Identify which cell holds the provided text, then report its [x, y] central coordinate. 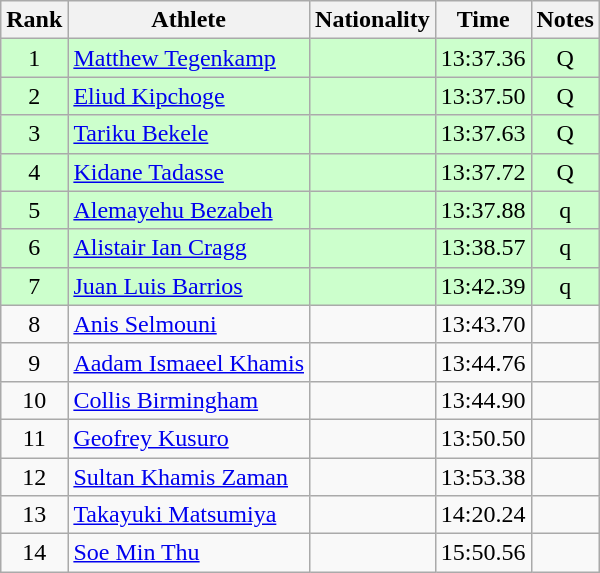
13:53.38 [483, 477]
13:37.72 [483, 172]
Rank [34, 20]
14:20.24 [483, 515]
14 [34, 553]
2 [34, 96]
Anis Selmouni [189, 324]
13:44.76 [483, 362]
13:44.90 [483, 400]
1 [34, 58]
13:43.70 [483, 324]
13:37.63 [483, 134]
4 [34, 172]
13:37.88 [483, 210]
12 [34, 477]
Takayuki Matsumiya [189, 515]
6 [34, 248]
8 [34, 324]
Sultan Khamis Zaman [189, 477]
7 [34, 286]
Notes [565, 20]
Time [483, 20]
Collis Birmingham [189, 400]
Athlete [189, 20]
15:50.56 [483, 553]
13:42.39 [483, 286]
13 [34, 515]
Nationality [373, 20]
Matthew Tegenkamp [189, 58]
Aadam Ismaeel Khamis [189, 362]
13:37.50 [483, 96]
Juan Luis Barrios [189, 286]
Tariku Bekele [189, 134]
Alistair Ian Cragg [189, 248]
Soe Min Thu [189, 553]
5 [34, 210]
3 [34, 134]
13:38.57 [483, 248]
13:50.50 [483, 438]
9 [34, 362]
Kidane Tadasse [189, 172]
Alemayehu Bezabeh [189, 210]
13:37.36 [483, 58]
Geofrey Kusuro [189, 438]
Eliud Kipchoge [189, 96]
10 [34, 400]
11 [34, 438]
